Locate the cell with the specified text and output its (x, y) center coordinate. 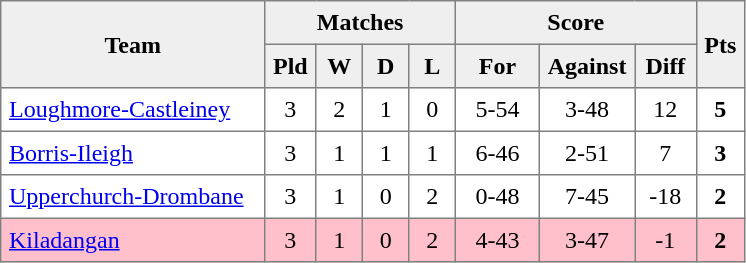
5 (720, 110)
7 (666, 153)
-1 (666, 240)
Team (133, 44)
D (385, 66)
Loughmore-Castleiney (133, 110)
Borris-Ileigh (133, 153)
6-46 (497, 153)
0-48 (497, 197)
Against (586, 66)
7-45 (586, 197)
4-43 (497, 240)
Score (576, 23)
Pld (290, 66)
Upperchurch-Drombane (133, 197)
For (497, 66)
Pts (720, 44)
Diff (666, 66)
-18 (666, 197)
Matches (360, 23)
L (432, 66)
12 (666, 110)
W (339, 66)
3-47 (586, 240)
2-51 (586, 153)
3-48 (586, 110)
5-54 (497, 110)
Kiladangan (133, 240)
